Identify which cell holds the provided text, then report its [x, y] central coordinate. 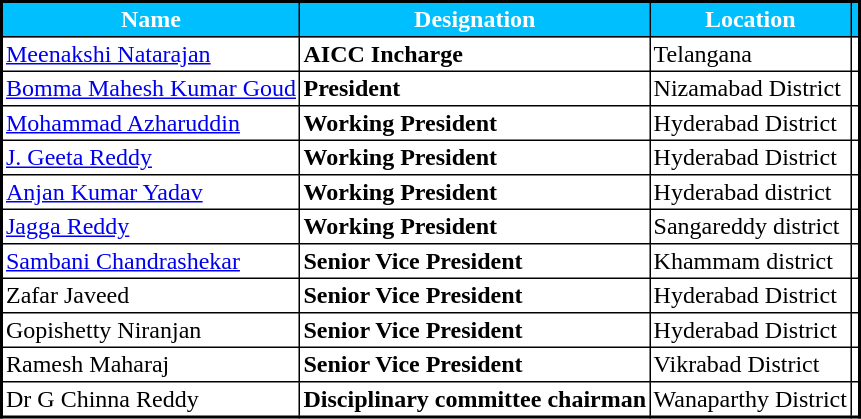
Hyderabad district [750, 192]
Vikrabad District [750, 364]
Ramesh Maharaj [151, 364]
President [475, 88]
Location [750, 20]
Mohammad Azharuddin [151, 123]
Disciplinary committee chairman [475, 400]
J. Geeta Reddy [151, 157]
Sangareddy district [750, 226]
Khammam district [750, 261]
Gopishetty Niranjan [151, 330]
Name [151, 20]
Sambani Chandrashekar [151, 261]
Jagga Reddy [151, 226]
Bomma Mahesh Kumar Goud [151, 88]
Meenakshi Natarajan [151, 54]
Telangana [750, 54]
Wanaparthy District [750, 400]
AICC Incharge [475, 54]
Dr G Chinna Reddy [151, 400]
Designation [475, 20]
Zafar Javeed [151, 295]
Anjan Kumar Yadav [151, 192]
Nizamabad District [750, 88]
